Provide the [x, y] coordinate of the cell's center where the given text is located.  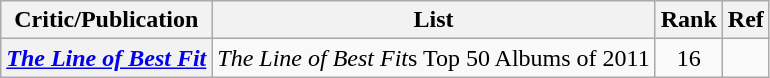
16 [688, 58]
Rank [688, 20]
List [434, 20]
The Line of Best Fit [106, 58]
The Line of Best Fits Top 50 Albums of 2011 [434, 58]
Ref [746, 20]
Critic/Publication [106, 20]
